Identify which cell holds the provided text, then report its (X, Y) central coordinate. 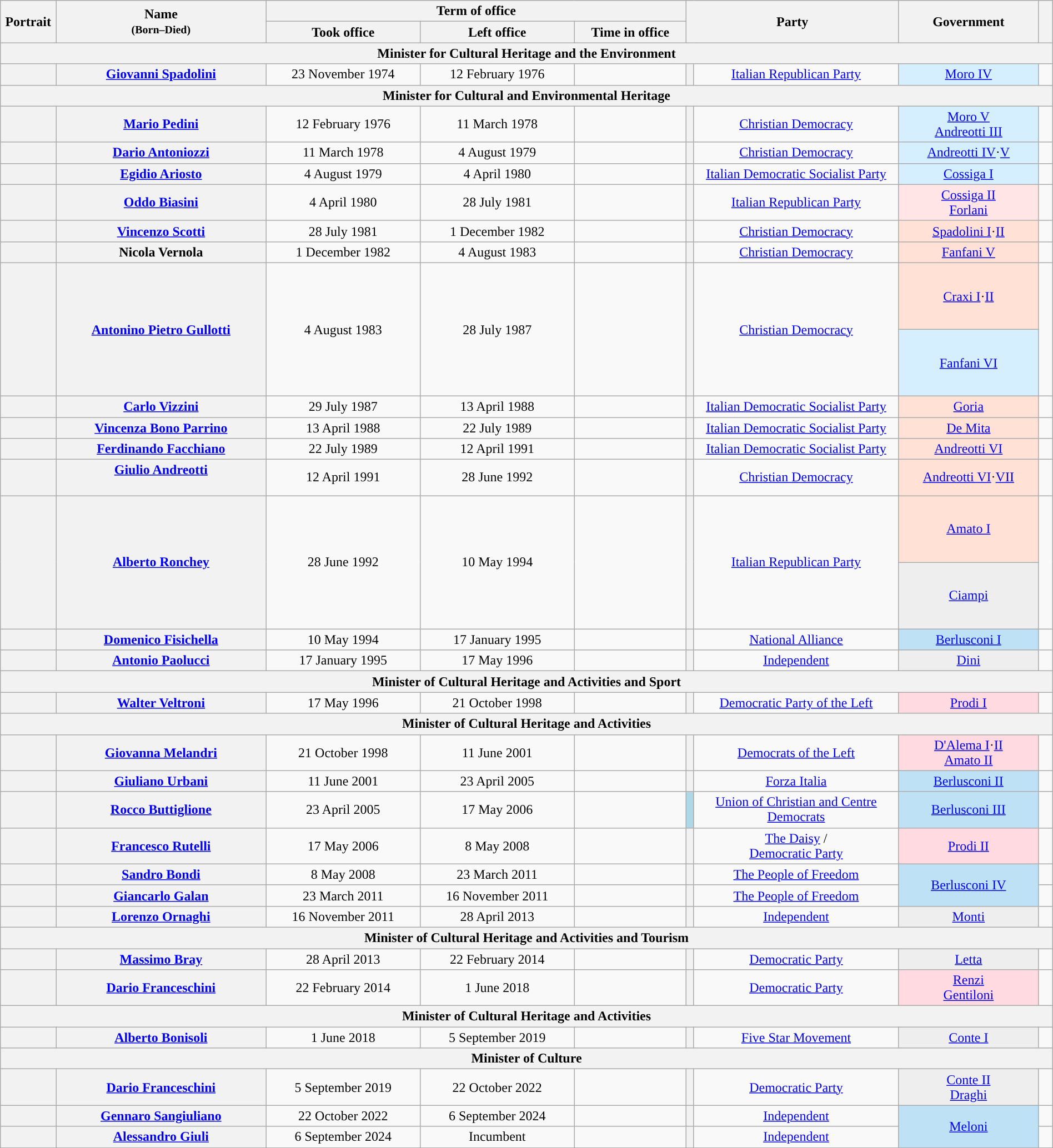
Minister of Cultural Heritage and Activities and Tourism (526, 938)
Left office (497, 32)
Antonino Pietro Gullotti (161, 329)
National Alliance (796, 640)
Democrats of the Left (796, 753)
Giovanna Melandri (161, 753)
Five Star Movement (796, 1038)
Meloni (969, 1126)
Alberto Ronchey (161, 562)
Amato I (969, 529)
Oddo Biasini (161, 202)
Vincenzo Scotti (161, 231)
Incumbent (497, 1137)
Sandro Bondi (161, 874)
Conte IIDraghi (969, 1087)
Minister for Cultural Heritage and the Environment (526, 53)
Nicola Vernola (161, 252)
Alessandro Giuli (161, 1137)
Andreotti VI (969, 449)
Andreotti VI·VII (969, 477)
Moro VAndreotti III (969, 124)
Forza Italia (796, 781)
Carlo Vizzini (161, 406)
Andreotti IV·V (969, 153)
28 July 1987 (497, 329)
Gennaro Sangiuliano (161, 1116)
Union of Christian and Centre Democrats (796, 809)
Minister of Culture (526, 1059)
Giovanni Spadolini (161, 74)
Berlusconi IV (969, 885)
Berlusconi III (969, 809)
Spadolini I·II (969, 231)
Minister of Cultural Heritage and Activities and Sport (526, 682)
Alberto Bonisoli (161, 1038)
23 November 1974 (343, 74)
Vincenza Bono Parrino (161, 428)
Antonio Paolucci (161, 661)
Portrait (28, 22)
Goria (969, 406)
Cossiga IIForlani (969, 202)
Fanfani V (969, 252)
The Daisy /Democratic Party (796, 846)
Egidio Ariosto (161, 174)
Time in office (630, 32)
Craxi I·II (969, 296)
Giancarlo Galan (161, 895)
Lorenzo Ornaghi (161, 917)
Ferdinando Facchiano (161, 449)
Berlusconi II (969, 781)
Minister for Cultural and Environmental Heritage (526, 95)
Conte I (969, 1038)
Monti (969, 917)
Prodi I (969, 703)
Term of office (477, 11)
Name(Born–Died) (161, 22)
Government (969, 22)
Rocco Buttiglione (161, 809)
Dini (969, 661)
D'Alema I·IIAmato II (969, 753)
Berlusconi I (969, 640)
29 July 1987 (343, 406)
Giuliano Urbani (161, 781)
Took office (343, 32)
Francesco Rutelli (161, 846)
Democratic Party of the Left (796, 703)
RenziGentiloni (969, 988)
Domenico Fisichella (161, 640)
Fanfani VI (969, 362)
Mario Pedini (161, 124)
Moro IV (969, 74)
Party (793, 22)
Walter Veltroni (161, 703)
Ciampi (969, 596)
Cossiga I (969, 174)
Letta (969, 959)
Dario Antoniozzi (161, 153)
Prodi II (969, 846)
De Mita (969, 428)
Giulio Andreotti (161, 477)
Massimo Bray (161, 959)
